Search for the cell housing the specified text and yield its (x, y) center coordinate. 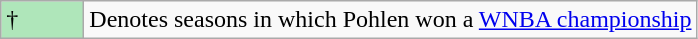
Denotes seasons in which Pohlen won a WNBA championship (390, 20)
† (42, 20)
